Scan for the cell matching the given text and deliver its (X, Y) coordinate at center. 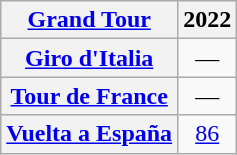
86 (208, 134)
Tour de France (90, 96)
Grand Tour (90, 20)
Vuelta a España (90, 134)
Giro d'Italia (90, 58)
2022 (208, 20)
